Pinpoint the cell where the given text exists, returning its [X, Y] midpoint coordinate. 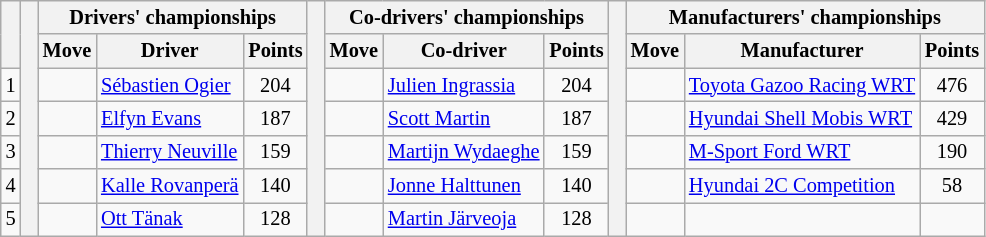
Co-drivers' championships [467, 17]
Driver [170, 51]
M-Sport Ford WRT [802, 152]
429 [952, 118]
3 [11, 152]
Kalle Rovanperä [170, 186]
Jonne Halttunen [464, 186]
190 [952, 152]
Manufacturers' championships [805, 17]
Toyota Gazoo Racing WRT [802, 85]
Julien Ingrassia [464, 85]
Sébastien Ogier [170, 85]
Drivers' championships [173, 17]
58 [952, 186]
Hyundai 2C Competition [802, 186]
5 [11, 219]
Martijn Wydaeghe [464, 152]
Elfyn Evans [170, 118]
Manufacturer [802, 51]
4 [11, 186]
Martin Järveoja [464, 219]
Co-driver [464, 51]
Ott Tänak [170, 219]
Scott Martin [464, 118]
Hyundai Shell Mobis WRT [802, 118]
1 [11, 85]
476 [952, 85]
2 [11, 118]
Thierry Neuville [170, 152]
